Find where the given text appears and provide that cell's center as (X, Y) coordinate. 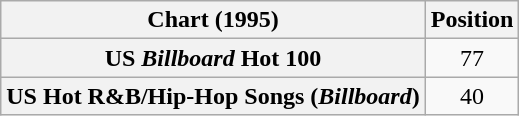
77 (472, 58)
40 (472, 96)
US Hot R&B/Hip-Hop Songs (Billboard) (213, 96)
Chart (1995) (213, 20)
US Billboard Hot 100 (213, 58)
Position (472, 20)
